Detect which cell encompasses the target text, then output its [x, y] center coordinate. 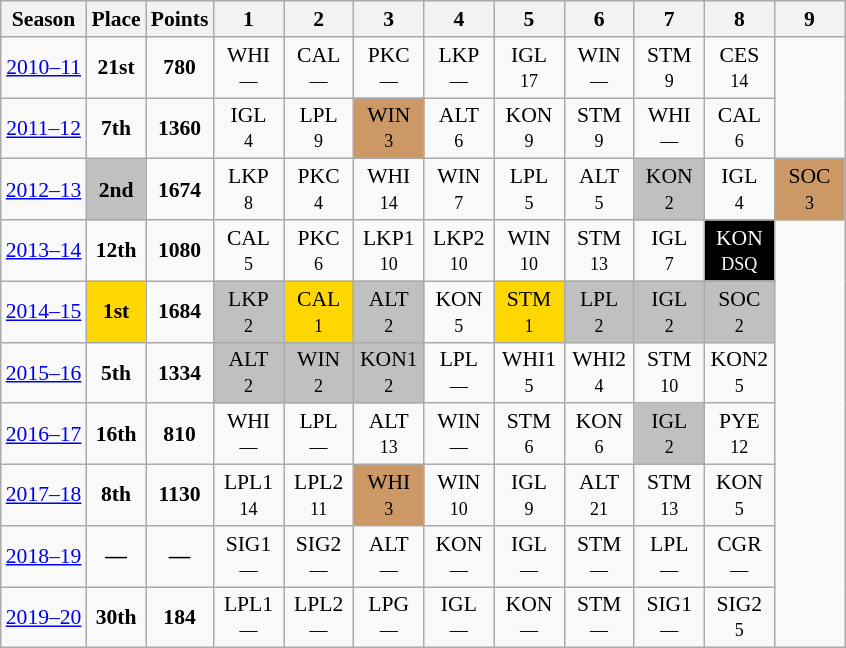
KON25 [739, 372]
LKP210 [459, 250]
2014–15 [44, 312]
IGL17 [529, 68]
STM6 [529, 434]
1080 [180, 250]
2011–12 [44, 128]
184 [180, 618]
WHI24 [599, 372]
LPL2— [319, 618]
PKC4 [319, 190]
STM10 [669, 372]
ALT13 [389, 434]
1st [116, 312]
KONDSQ [739, 250]
WIN2 [319, 372]
WIN7 [459, 190]
1360 [180, 128]
LPG— [389, 618]
LKP— [459, 68]
5th [116, 372]
SIG25 [739, 618]
CAL— [319, 68]
LPL5 [529, 190]
WHI3 [389, 496]
21st [116, 68]
ALT6 [459, 128]
1130 [180, 496]
2015–16 [44, 372]
CES14 [739, 68]
KON6 [599, 434]
KON12 [389, 372]
WIN3 [389, 128]
SIG2— [319, 556]
4 [459, 19]
LKP2 [248, 312]
ALT5 [599, 190]
LPL2 [599, 312]
LKP110 [389, 250]
2017–18 [44, 496]
1684 [180, 312]
Place [116, 19]
8th [116, 496]
KON9 [529, 128]
780 [180, 68]
6 [599, 19]
KON2 [669, 190]
IGL9 [529, 496]
2 [319, 19]
12th [116, 250]
2019–20 [44, 618]
CAL6 [739, 128]
Season [44, 19]
LPL1— [248, 618]
LPL114 [248, 496]
Points [180, 19]
PKC6 [319, 250]
CGR— [739, 556]
WHI14 [389, 190]
16th [116, 434]
1 [248, 19]
STM1 [529, 312]
ALT— [389, 556]
SOC3 [809, 190]
3 [389, 19]
2010–11 [44, 68]
8 [739, 19]
1674 [180, 190]
7th [116, 128]
LPL211 [319, 496]
WHI15 [529, 372]
SOC2 [739, 312]
ALT21 [599, 496]
2016–17 [44, 434]
IGL7 [669, 250]
1334 [180, 372]
2012–13 [44, 190]
LPL9 [319, 128]
5 [529, 19]
7 [669, 19]
LKP8 [248, 190]
9 [809, 19]
2018–19 [44, 556]
30th [116, 618]
2013–14 [44, 250]
2nd [116, 190]
PKC— [389, 68]
PYE12 [739, 434]
CAL1 [319, 312]
CAL5 [248, 250]
810 [180, 434]
